Identify which cell holds the provided text, then report its (x, y) central coordinate. 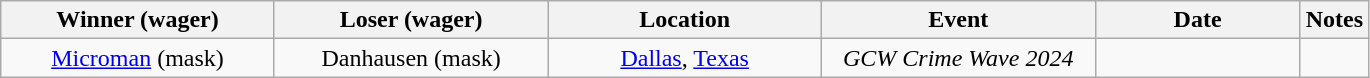
Event (958, 20)
Dallas, Texas (685, 58)
Winner (wager) (138, 20)
Location (685, 20)
Microman (mask) (138, 58)
GCW Crime Wave 2024 (958, 58)
Danhausen (mask) (411, 58)
Loser (wager) (411, 20)
Date (1198, 20)
Notes (1334, 20)
